Pinpoint the cell where the given text exists, returning its (X, Y) midpoint coordinate. 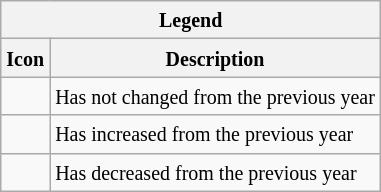
Has not changed from the previous year (216, 96)
Icon (26, 58)
Has increased from the previous year (216, 134)
Description (216, 58)
Has decreased from the previous year (216, 172)
Legend (191, 20)
